From the cell containing the given text, extract its center point as (X, Y) coordinate. 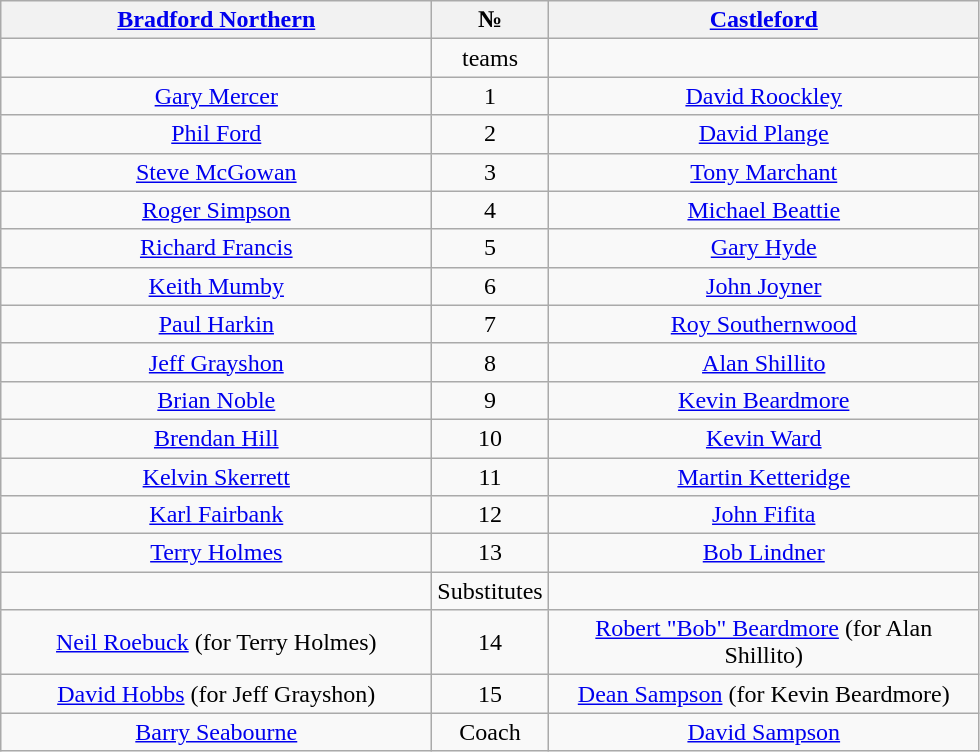
Kevin Ward (764, 438)
3 (490, 172)
Martin Ketteridge (764, 477)
4 (490, 210)
Gary Hyde (764, 248)
Robert "Bob" Beardmore (for Alan Shillito) (764, 642)
7 (490, 324)
15 (490, 694)
Roy Southernwood (764, 324)
Roger Simpson (216, 210)
2 (490, 134)
Alan Shillito (764, 362)
6 (490, 286)
13 (490, 553)
David Sampson (764, 732)
Barry Seabourne (216, 732)
David Roockley (764, 96)
Gary Mercer (216, 96)
Substitutes (490, 591)
Michael Beattie (764, 210)
11 (490, 477)
Kevin Beardmore (764, 400)
Kelvin Skerrett (216, 477)
Brendan Hill (216, 438)
10 (490, 438)
5 (490, 248)
Neil Roebuck (for Terry Holmes) (216, 642)
1 (490, 96)
14 (490, 642)
Phil Ford (216, 134)
Brian Noble (216, 400)
Steve McGowan (216, 172)
Bradford Northern (216, 20)
№ (490, 20)
David Hobbs (for Jeff Grayshon) (216, 694)
Paul Harkin (216, 324)
Keith Mumby (216, 286)
Jeff Grayshon (216, 362)
David Plange (764, 134)
Castleford (764, 20)
John Fifita (764, 515)
teams (490, 58)
9 (490, 400)
Bob Lindner (764, 553)
Coach (490, 732)
Tony Marchant (764, 172)
Karl Fairbank (216, 515)
John Joyner (764, 286)
12 (490, 515)
Richard Francis (216, 248)
8 (490, 362)
Terry Holmes (216, 553)
Dean Sampson (for Kevin Beardmore) (764, 694)
